Detect which cell encompasses the target text, then output its (X, Y) center coordinate. 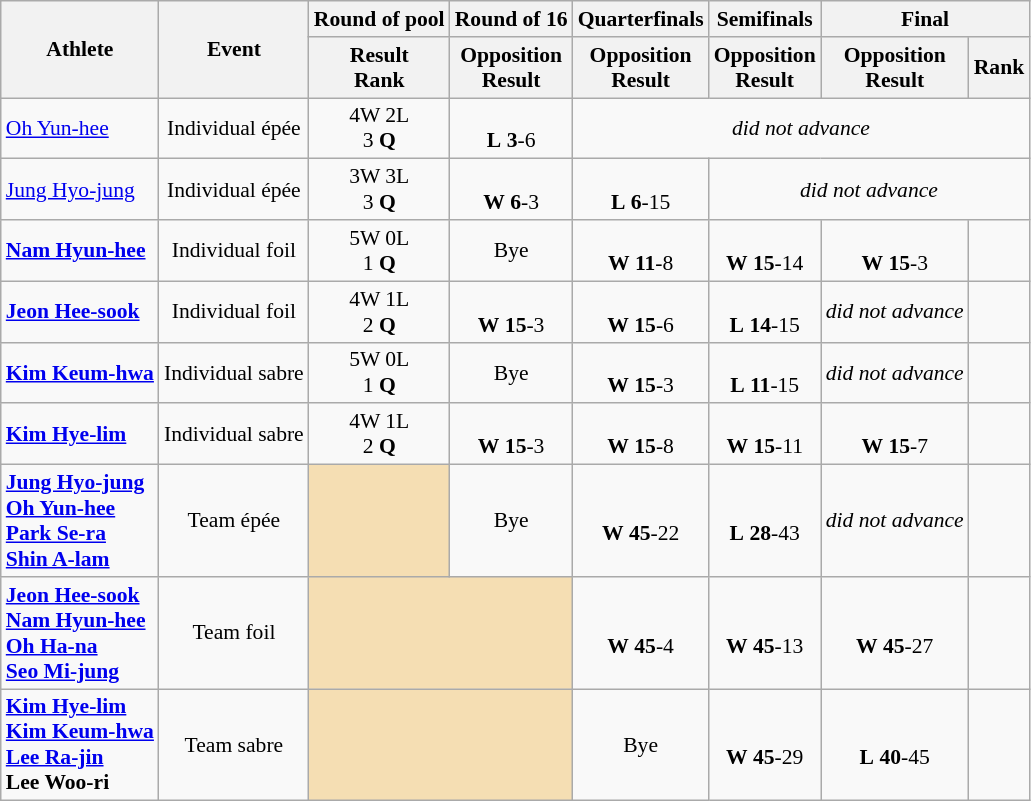
Jeon Hee-sook Nam Hyun-hee Oh Ha-na Seo Mi-jung (80, 633)
L 6-15 (641, 190)
L 28-43 (765, 521)
Final (926, 19)
W 45-22 (641, 521)
L 14-15 (765, 312)
Kim Hye-lim (80, 434)
Team sabre (234, 745)
W 11-8 (641, 250)
Jung Hyo-jung Oh Yun-hee Park Se-ra Shin A-lam (80, 521)
W 15-8 (641, 434)
W 6-3 (512, 190)
Jung Hyo-jung (80, 190)
L 40-45 (895, 745)
Team foil (234, 633)
Kim Keum-hwa (80, 372)
L 11-15 (765, 372)
Event (234, 50)
W 15-7 (895, 434)
Oh Yun-hee (80, 128)
W 45-29 (765, 745)
W 45-27 (895, 633)
ResultRank (380, 68)
4W 2L 3 Q (380, 128)
3W 3L 3 Q (380, 190)
L 3-6 (512, 128)
Team épée (234, 521)
W 15-14 (765, 250)
Athlete (80, 50)
Jeon Hee-sook (80, 312)
Quarterfinals (641, 19)
Nam Hyun-hee (80, 250)
Semifinals (765, 19)
Round of 16 (512, 19)
Rank (1000, 68)
W 15-11 (765, 434)
W 45-13 (765, 633)
W 15-6 (641, 312)
Round of pool (380, 19)
W 45-4 (641, 633)
Kim Hye-lim Kim Keum-hwa Lee Ra-jin Lee Woo-ri (80, 745)
